For the text-containing cell, return its midpoint in [x, y] coordinate format. 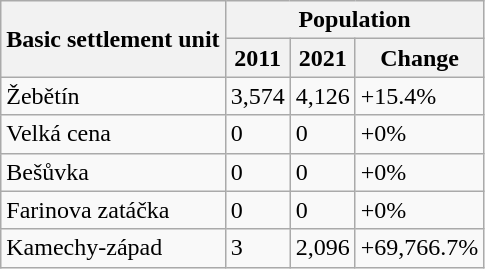
3 [258, 248]
3,574 [258, 96]
Kamechy-západ [113, 248]
2,096 [322, 248]
Bešůvka [113, 172]
2021 [322, 58]
Population [354, 20]
+15.4% [420, 96]
+69,766.7% [420, 248]
Change [420, 58]
Velká cena [113, 134]
4,126 [322, 96]
Žebětín [113, 96]
Farinova zatáčka [113, 210]
Basic settlement unit [113, 39]
2011 [258, 58]
